Search for the cell housing the specified text and yield its (x, y) center coordinate. 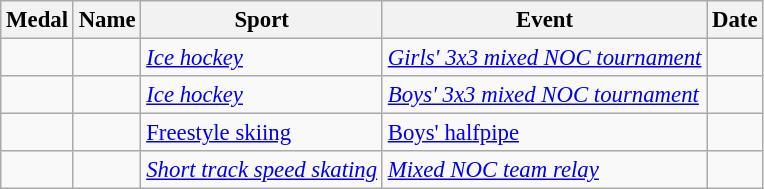
Sport (262, 20)
Boys' 3x3 mixed NOC tournament (544, 95)
Freestyle skiing (262, 133)
Mixed NOC team relay (544, 170)
Date (735, 20)
Event (544, 20)
Girls' 3x3 mixed NOC tournament (544, 58)
Name (107, 20)
Medal (38, 20)
Boys' halfpipe (544, 133)
Short track speed skating (262, 170)
